From the cell containing the given text, extract its center point as [X, Y] coordinate. 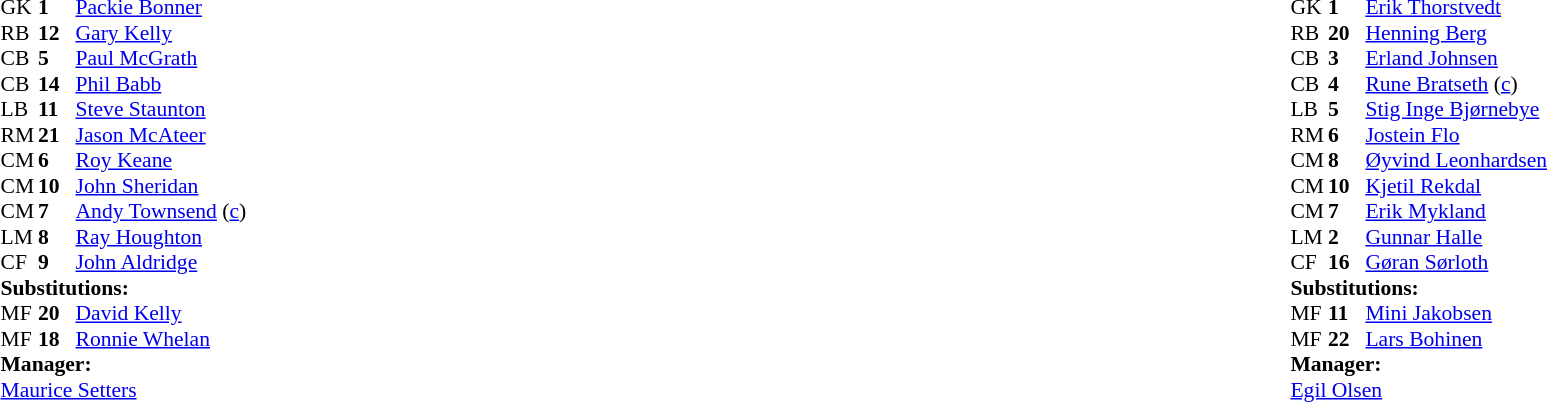
Paul McGrath [162, 59]
21 [57, 135]
David Kelly [162, 313]
4 [1347, 84]
18 [57, 339]
Stig Inge Bjørnebye [1456, 109]
Lars Bohinen [1456, 339]
16 [1347, 263]
Gunnar Halle [1456, 237]
Erik Mykland [1456, 211]
Ray Houghton [162, 237]
Phil Babb [162, 84]
22 [1347, 339]
Erland Johnsen [1456, 59]
Roy Keane [162, 161]
Jostein Flo [1456, 135]
Gary Kelly [162, 33]
Jason McAteer [162, 135]
9 [57, 263]
Rune Bratseth (c) [1456, 84]
Gøran Sørloth [1456, 263]
Steve Staunton [162, 109]
Kjetil Rekdal [1456, 186]
14 [57, 84]
John Sheridan [162, 186]
2 [1347, 237]
Mini Jakobsen [1456, 313]
3 [1347, 59]
John Aldridge [162, 263]
Øyvind Leonhardsen [1456, 161]
12 [57, 33]
Henning Berg [1456, 33]
Andy Townsend (c) [162, 211]
Ronnie Whelan [162, 339]
